Identify which cell holds the provided text, then report its (x, y) central coordinate. 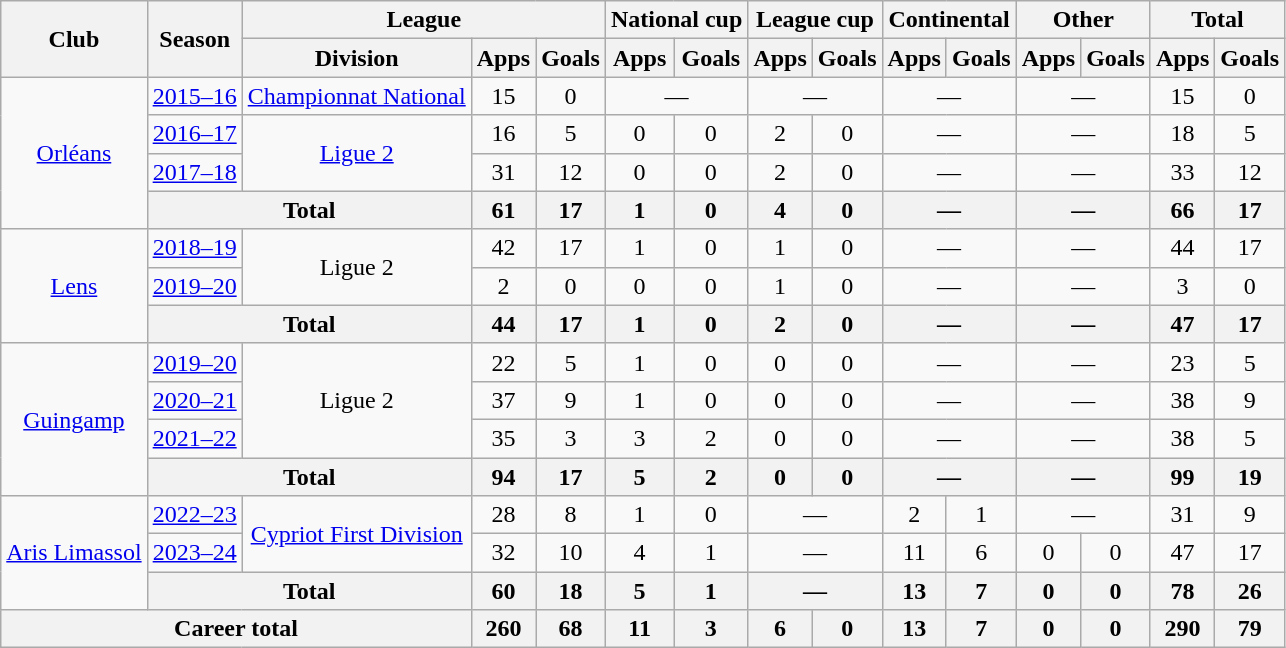
2016–17 (194, 134)
10 (571, 553)
Continental (949, 20)
60 (503, 591)
32 (503, 553)
Championnat National (356, 96)
79 (1250, 629)
Guingamp (74, 419)
16 (503, 134)
99 (1182, 477)
Club (74, 39)
61 (503, 210)
66 (1182, 210)
26 (1250, 591)
Lens (74, 286)
National cup (676, 20)
94 (503, 477)
League cup (815, 20)
Cypriot First Division (356, 534)
2017–18 (194, 172)
2015–16 (194, 96)
Orléans (74, 153)
22 (503, 362)
78 (1182, 591)
37 (503, 400)
Season (194, 39)
33 (1182, 172)
2020–21 (194, 400)
35 (503, 438)
290 (1182, 629)
2023–24 (194, 553)
Aris Limassol (74, 553)
2021–22 (194, 438)
Career total (236, 629)
2022–23 (194, 515)
68 (571, 629)
Other (1083, 20)
Division (356, 58)
23 (1182, 362)
2018–19 (194, 248)
League (424, 20)
8 (571, 515)
19 (1250, 477)
28 (503, 515)
260 (503, 629)
42 (503, 248)
